Return (X, Y) of the center of cell containing provided text 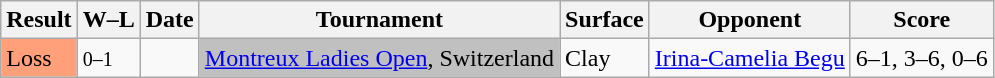
Tournament (379, 20)
6–1, 3–6, 0–6 (922, 58)
Surface (605, 20)
Loss (39, 58)
Date (170, 20)
Montreux Ladies Open, Switzerland (379, 58)
W–L (108, 20)
Score (922, 20)
Clay (605, 58)
Opponent (750, 20)
Irina-Camelia Begu (750, 58)
0–1 (108, 58)
Result (39, 20)
